Pinpoint the cell where the given text exists, returning its (x, y) midpoint coordinate. 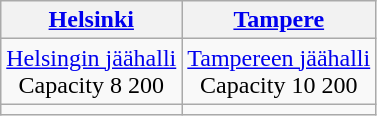
Helsinki (92, 20)
Tampere (279, 20)
Helsingin jäähalliCapacity 8 200 (92, 72)
Tampereen jäähalliCapacity 10 200 (279, 72)
